Return the [X, Y] coordinate for the center point of the cell that contains the specified text.  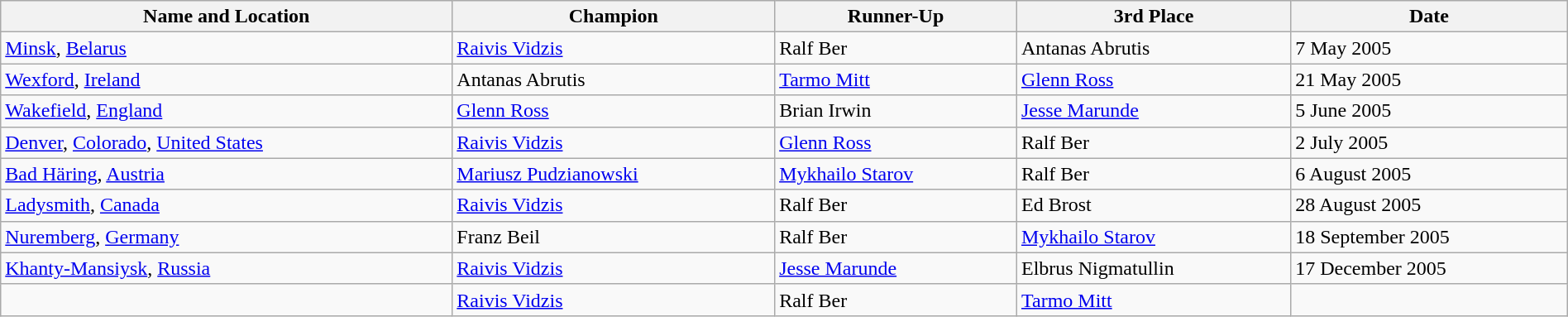
17 December 2005 [1429, 268]
Champion [614, 17]
Brian Irwin [896, 111]
Wexford, Ireland [227, 79]
Khanty-Mansiysk, Russia [227, 268]
Minsk, Belarus [227, 48]
3rd Place [1153, 17]
7 May 2005 [1429, 48]
Ed Brost [1153, 205]
Mariusz Pudzianowski [614, 174]
Elbrus Nigmatullin [1153, 268]
Denver, Colorado, United States [227, 142]
Name and Location [227, 17]
Franz Beil [614, 237]
Runner-Up [896, 17]
Date [1429, 17]
6 August 2005 [1429, 174]
21 May 2005 [1429, 79]
5 June 2005 [1429, 111]
Bad Häring, Austria [227, 174]
18 September 2005 [1429, 237]
Ladysmith, Canada [227, 205]
28 August 2005 [1429, 205]
2 July 2005 [1429, 142]
Wakefield, England [227, 111]
Nuremberg, Germany [227, 237]
